For the text-containing cell, return its midpoint in [X, Y] coordinate format. 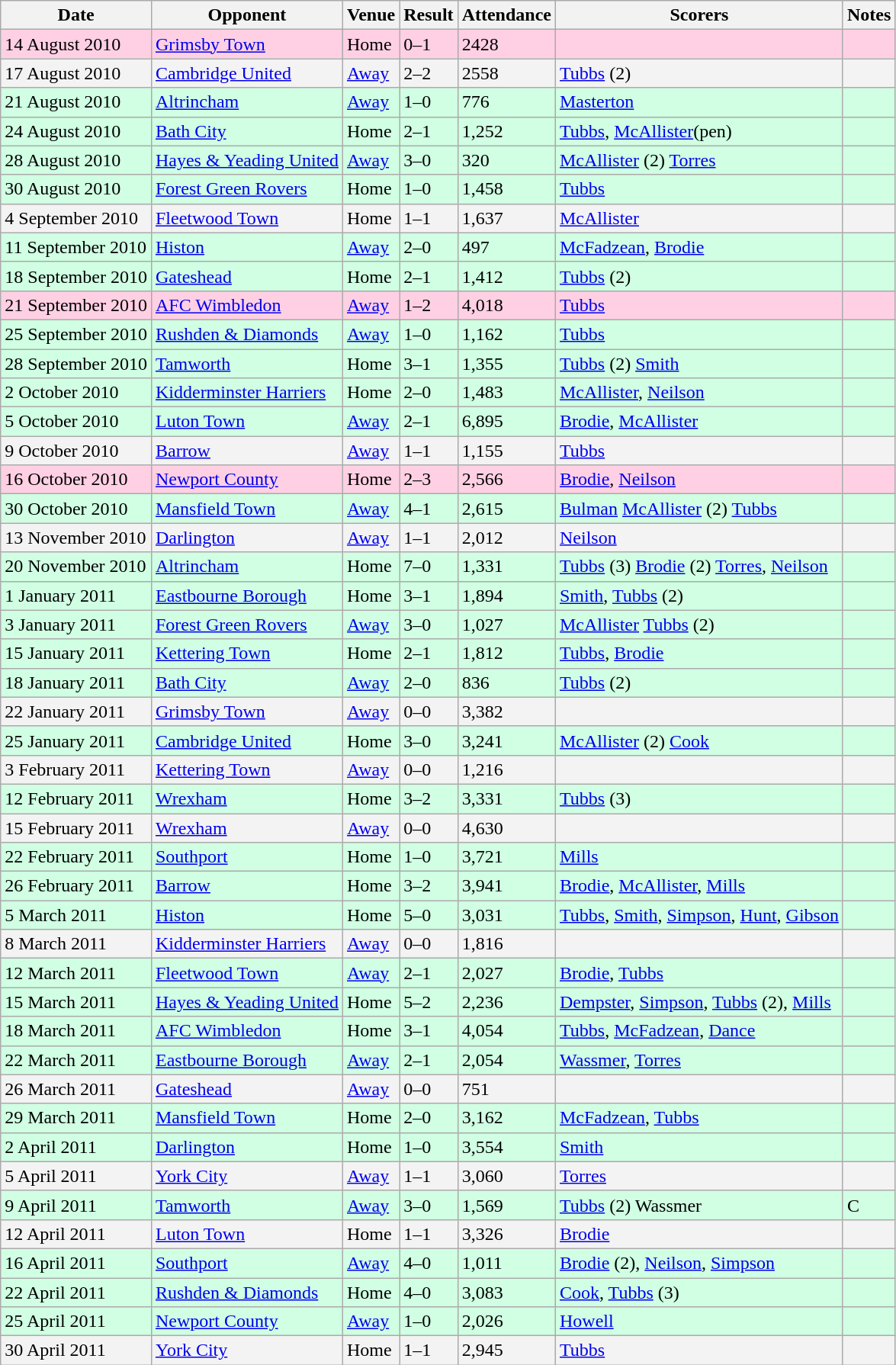
12 March 2011 [76, 973]
12 February 2011 [76, 798]
Brodie, McAllister [698, 422]
22 February 2011 [76, 857]
3,382 [506, 711]
Brodie (2), Neilson, Simpson [698, 1263]
McAllister, Neilson [698, 393]
Attendance [506, 15]
Tubbs, Brodie [698, 654]
Howell [698, 1322]
24 August 2010 [76, 131]
776 [506, 102]
2–2 [429, 73]
3,060 [506, 1176]
3,941 [506, 886]
1,252 [506, 131]
Tubbs (2) Wassmer [698, 1205]
Tubbs, McFadzean, Dance [698, 1031]
30 October 2010 [76, 509]
6,895 [506, 422]
15 March 2011 [76, 1002]
22 April 2011 [76, 1293]
18 January 2011 [76, 682]
2,054 [506, 1060]
Tubbs (3) Brodie (2) Torres, Neilson [698, 567]
3 February 2011 [76, 769]
1,027 [506, 625]
13 November 2010 [76, 538]
2,236 [506, 1002]
Brodie, McAllister, Mills [698, 886]
4,054 [506, 1031]
McAllister Tubbs (2) [698, 625]
25 January 2011 [76, 740]
Neilson [698, 538]
9 October 2010 [76, 451]
Notes [869, 15]
1,569 [506, 1205]
1–2 [429, 305]
25 September 2010 [76, 334]
21 September 2010 [76, 305]
2,945 [506, 1351]
Tubbs, McAllister(pen) [698, 131]
4–1 [429, 509]
18 September 2010 [76, 276]
836 [506, 682]
1 January 2011 [76, 596]
McAllister (2) Cook [698, 740]
30 August 2010 [76, 189]
3,326 [506, 1234]
3,162 [506, 1118]
Dempster, Simpson, Tubbs (2), Mills [698, 1002]
16 April 2011 [76, 1263]
Brodie, Neilson [698, 480]
20 November 2010 [76, 567]
22 January 2011 [76, 711]
1,812 [506, 654]
3,083 [506, 1293]
3,331 [506, 798]
5–2 [429, 1002]
1,412 [506, 276]
14 August 2010 [76, 44]
30 April 2011 [76, 1351]
4,630 [506, 827]
22 March 2011 [76, 1060]
1,011 [506, 1263]
1,355 [506, 364]
Torres [698, 1176]
McFadzean, Brodie [698, 247]
2428 [506, 44]
3,721 [506, 857]
2 April 2011 [76, 1147]
4,018 [506, 305]
4 September 2010 [76, 218]
26 March 2011 [76, 1089]
Result [429, 15]
2,027 [506, 973]
320 [506, 160]
2 October 2010 [76, 393]
1,155 [506, 451]
2,026 [506, 1322]
Brodie [698, 1234]
8 March 2011 [76, 944]
Smith, Tubbs (2) [698, 596]
Smith [698, 1147]
Wassmer, Torres [698, 1060]
751 [506, 1089]
Opponent [247, 15]
McAllister (2) Torres [698, 160]
2,566 [506, 480]
28 September 2010 [76, 364]
29 March 2011 [76, 1118]
Venue [371, 15]
1,894 [506, 596]
1,331 [506, 567]
5 October 2010 [76, 422]
0–1 [429, 44]
12 April 2011 [76, 1234]
26 February 2011 [76, 886]
1,637 [506, 218]
3 January 2011 [76, 625]
Bulman McAllister (2) Tubbs [698, 509]
McAllister [698, 218]
Date [76, 15]
9 April 2011 [76, 1205]
28 August 2010 [76, 160]
2–3 [429, 480]
Tubbs, Smith, Simpson, Hunt, Gibson [698, 915]
15 January 2011 [76, 654]
1,816 [506, 944]
11 September 2010 [76, 247]
Mills [698, 857]
5–0 [429, 915]
2,615 [506, 509]
18 March 2011 [76, 1031]
25 April 2011 [76, 1322]
7–0 [429, 567]
Cook, Tubbs (3) [698, 1293]
3,031 [506, 915]
21 August 2010 [76, 102]
1,162 [506, 334]
2,012 [506, 538]
1,458 [506, 189]
Tubbs (2) Smith [698, 364]
3,241 [506, 740]
Tubbs (3) [698, 798]
3,554 [506, 1147]
Brodie, Tubbs [698, 973]
15 February 2011 [76, 827]
1,483 [506, 393]
2558 [506, 73]
16 October 2010 [76, 480]
17 August 2010 [76, 73]
McFadzean, Tubbs [698, 1118]
1,216 [506, 769]
497 [506, 247]
5 April 2011 [76, 1176]
C [869, 1205]
5 March 2011 [76, 915]
Masterton [698, 102]
Scorers [698, 15]
